Identify which cell holds the provided text, then report its [X, Y] central coordinate. 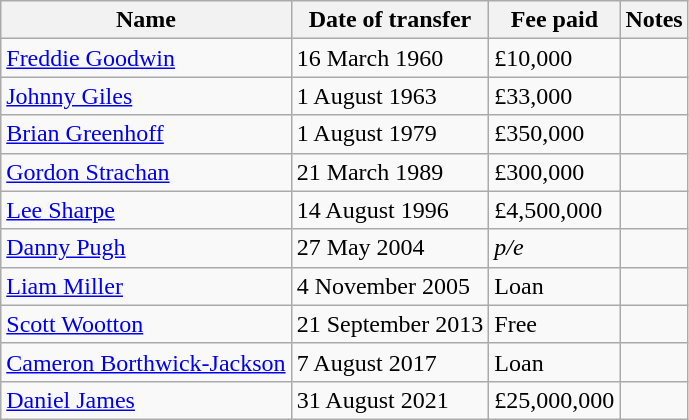
1 August 1979 [390, 134]
16 March 1960 [390, 58]
Free [554, 324]
£300,000 [554, 172]
Freddie Goodwin [146, 58]
Brian Greenhoff [146, 134]
Fee paid [554, 20]
£33,000 [554, 96]
31 August 2021 [390, 400]
Danny Pugh [146, 248]
21 September 2013 [390, 324]
Daniel James [146, 400]
£25,000,000 [554, 400]
Notes [654, 20]
21 March 1989 [390, 172]
£4,500,000 [554, 210]
14 August 1996 [390, 210]
Scott Wootton [146, 324]
Gordon Strachan [146, 172]
Date of transfer [390, 20]
Johnny Giles [146, 96]
27 May 2004 [390, 248]
Liam Miller [146, 286]
Lee Sharpe [146, 210]
Name [146, 20]
p/e [554, 248]
1 August 1963 [390, 96]
7 August 2017 [390, 362]
£10,000 [554, 58]
4 November 2005 [390, 286]
Cameron Borthwick-Jackson [146, 362]
£350,000 [554, 134]
